Output the [X, Y] coordinate of the center of the cell containing the given text.  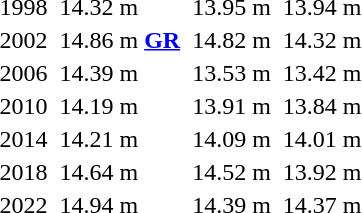
14.82 m [232, 40]
14.09 m [232, 139]
13.91 m [232, 106]
14.39 m [120, 73]
13.53 m [232, 73]
14.21 m [120, 139]
14.19 m [120, 106]
14.64 m [120, 172]
14.86 m GR [120, 40]
14.52 m [232, 172]
